Search for the cell housing the specified text and yield its [X, Y] center coordinate. 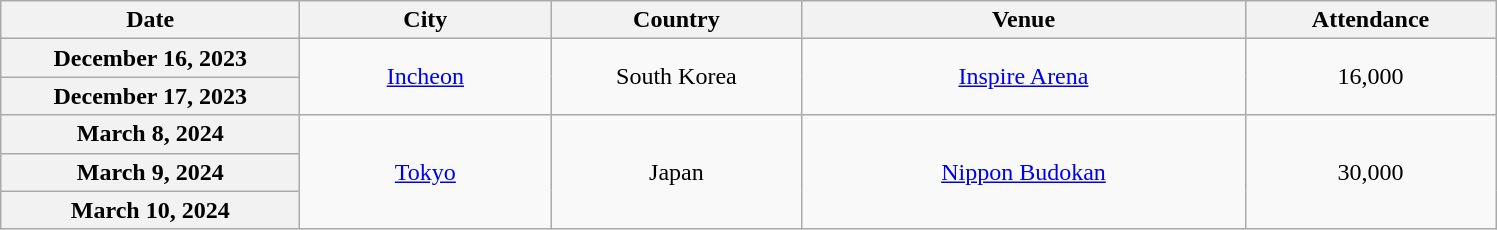
Nippon Budokan [1024, 172]
Tokyo [426, 172]
March 10, 2024 [150, 210]
Attendance [1370, 20]
December 17, 2023 [150, 96]
Inspire Arena [1024, 77]
Date [150, 20]
16,000 [1370, 77]
Incheon [426, 77]
March 8, 2024 [150, 134]
Japan [676, 172]
City [426, 20]
Venue [1024, 20]
30,000 [1370, 172]
December 16, 2023 [150, 58]
Country [676, 20]
March 9, 2024 [150, 172]
South Korea [676, 77]
